Return (x, y) of the center of cell containing provided text 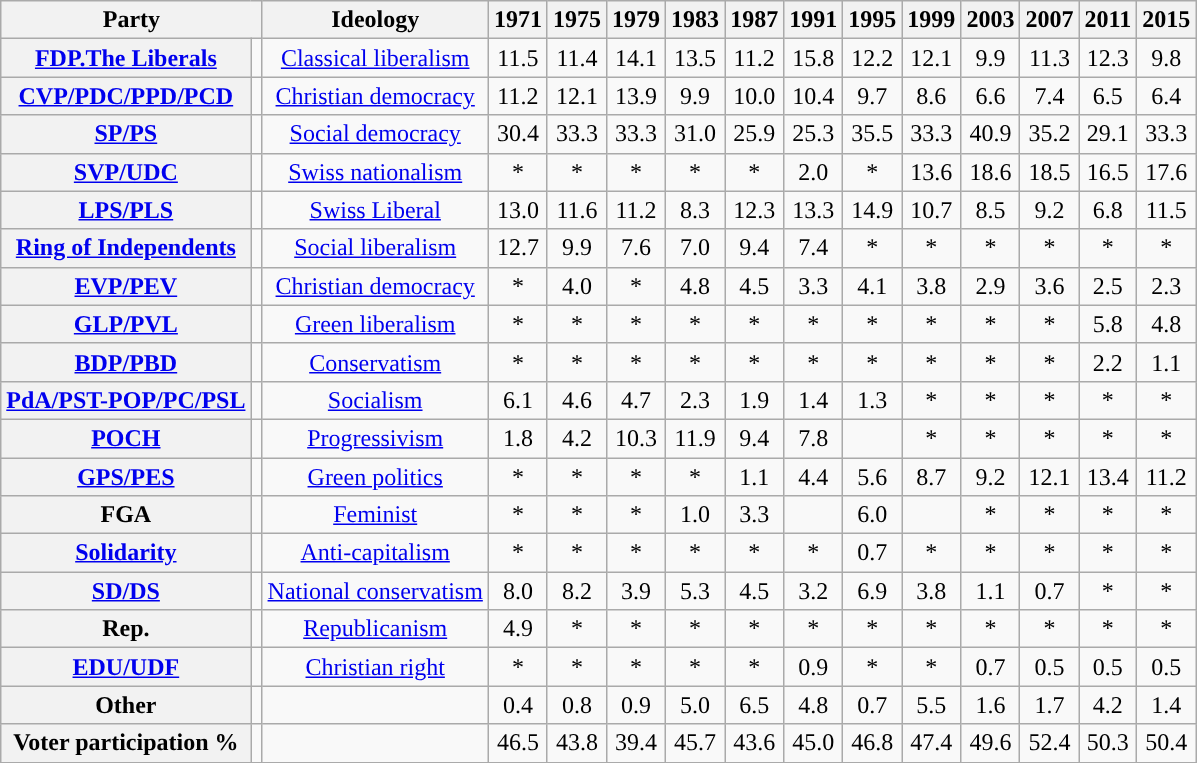
10.7 (932, 210)
2.9 (990, 286)
6.6 (990, 96)
11.9 (696, 438)
13.5 (696, 58)
2.2 (1108, 362)
5.6 (872, 477)
1.8 (518, 438)
1987 (754, 20)
35.5 (872, 134)
POCH (126, 438)
5.3 (696, 591)
5.8 (1108, 324)
30.4 (518, 134)
10.0 (754, 96)
43.6 (754, 743)
6.9 (872, 591)
7.8 (814, 438)
2011 (1108, 20)
Other (126, 705)
4.7 (636, 400)
10.4 (814, 96)
FDP.The Liberals (126, 58)
4.1 (872, 286)
1.6 (990, 705)
13.6 (932, 172)
Green liberalism (375, 324)
1995 (872, 20)
Voter participation % (126, 743)
Swiss nationalism (375, 172)
11.6 (576, 210)
9.8 (1166, 58)
0.8 (576, 705)
Social liberalism (375, 248)
50.3 (1108, 743)
52.4 (1050, 743)
6.1 (518, 400)
Conservatism (375, 362)
4.6 (576, 400)
GPS/PES (126, 477)
3.6 (1050, 286)
1971 (518, 20)
8.0 (518, 591)
1.9 (754, 400)
SVP/UDC (126, 172)
Christian right (375, 667)
2.0 (814, 172)
8.5 (990, 210)
1983 (696, 20)
BDP/PBD (126, 362)
13.0 (518, 210)
2003 (990, 20)
12.2 (872, 58)
9.7 (872, 96)
PdA/PST-POP/PC/PSL (126, 400)
25.9 (754, 134)
2007 (1050, 20)
25.3 (814, 134)
Ring of Independents (126, 248)
0.4 (518, 705)
1975 (576, 20)
43.8 (576, 743)
CVP/PDC/PPD/PCD (126, 96)
39.4 (636, 743)
40.9 (990, 134)
1979 (636, 20)
8.6 (932, 96)
1.7 (1050, 705)
1.3 (872, 400)
1.0 (696, 515)
17.6 (1166, 172)
10.3 (636, 438)
16.5 (1108, 172)
15.8 (814, 58)
LPS/PLS (126, 210)
13.4 (1108, 477)
GLP/PVL (126, 324)
3.9 (636, 591)
National conservatism (375, 591)
Rep. (126, 629)
49.6 (990, 743)
5.0 (696, 705)
11.3 (1050, 58)
6.4 (1166, 96)
46.8 (872, 743)
FGA (126, 515)
29.1 (1108, 134)
18.5 (1050, 172)
Green politics (375, 477)
Solidarity (126, 553)
Ideology (375, 20)
Party (132, 20)
Social democracy (375, 134)
14.1 (636, 58)
2.5 (1108, 286)
47.4 (932, 743)
18.6 (990, 172)
Progressivism (375, 438)
Anti-capitalism (375, 553)
35.2 (1050, 134)
7.6 (636, 248)
6.8 (1108, 210)
SD/DS (126, 591)
3.2 (814, 591)
5.5 (932, 705)
13.9 (636, 96)
SP/PS (126, 134)
EVP/PEV (126, 286)
1999 (932, 20)
Swiss Liberal (375, 210)
7.0 (696, 248)
12.7 (518, 248)
Republicanism (375, 629)
8.2 (576, 591)
8.7 (932, 477)
2015 (1166, 20)
Classical liberalism (375, 58)
4.9 (518, 629)
13.3 (814, 210)
8.3 (696, 210)
Feminist (375, 515)
Socialism (375, 400)
1991 (814, 20)
EDU/UDF (126, 667)
45.0 (814, 743)
45.7 (696, 743)
6.0 (872, 515)
4.0 (576, 286)
4.4 (814, 477)
50.4 (1166, 743)
14.9 (872, 210)
46.5 (518, 743)
31.0 (696, 134)
11.4 (576, 58)
